Identify which cell holds the provided text, then report its [X, Y] central coordinate. 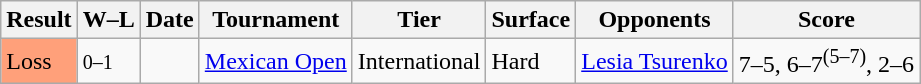
W–L [108, 20]
Date [170, 20]
Mexican Open [276, 62]
Hard [531, 62]
Tier [419, 20]
Tournament [276, 20]
7–5, 6–7(5–7), 2–6 [826, 62]
International [419, 62]
Opponents [655, 20]
Result [39, 20]
Loss [39, 62]
Lesia Tsurenko [655, 62]
0–1 [108, 62]
Score [826, 20]
Surface [531, 20]
